Identify which cell holds the provided text, then report its (X, Y) central coordinate. 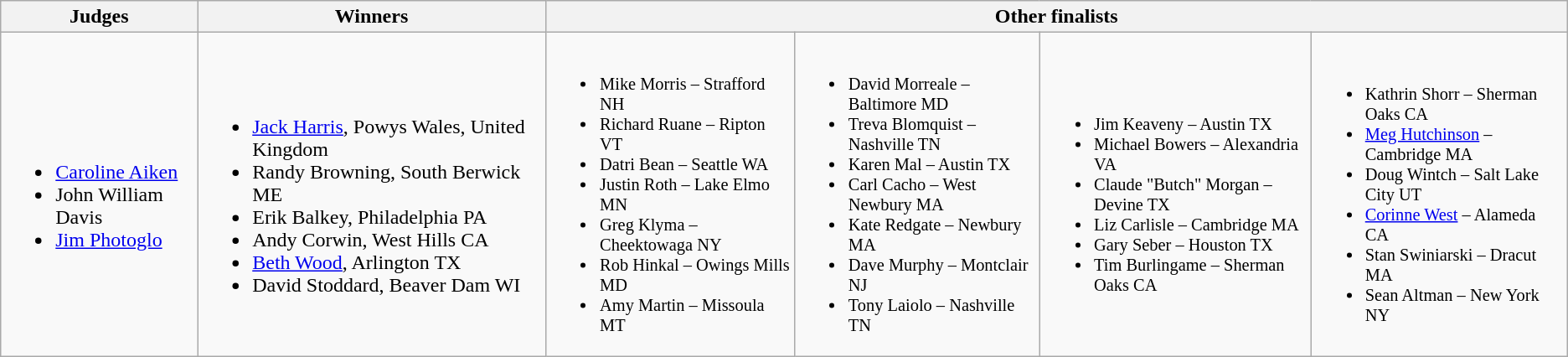
Other finalists (1056, 17)
Winners (372, 17)
Caroline AikenJohn William DavisJim Photoglo (99, 194)
Judges (99, 17)
